Scan for the cell matching the given text and deliver its [x, y] coordinate at center. 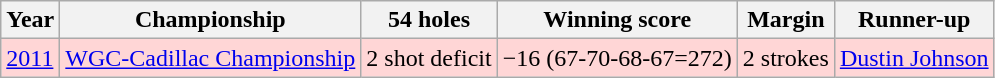
Winning score [617, 20]
Championship [210, 20]
Runner-up [914, 20]
2 shot deficit [429, 58]
2011 [30, 58]
WGC-Cadillac Championship [210, 58]
Dustin Johnson [914, 58]
−16 (67-70-68-67=272) [617, 58]
Margin [786, 20]
2 strokes [786, 58]
54 holes [429, 20]
Year [30, 20]
